Locate the cell with the specified text and output its [x, y] center coordinate. 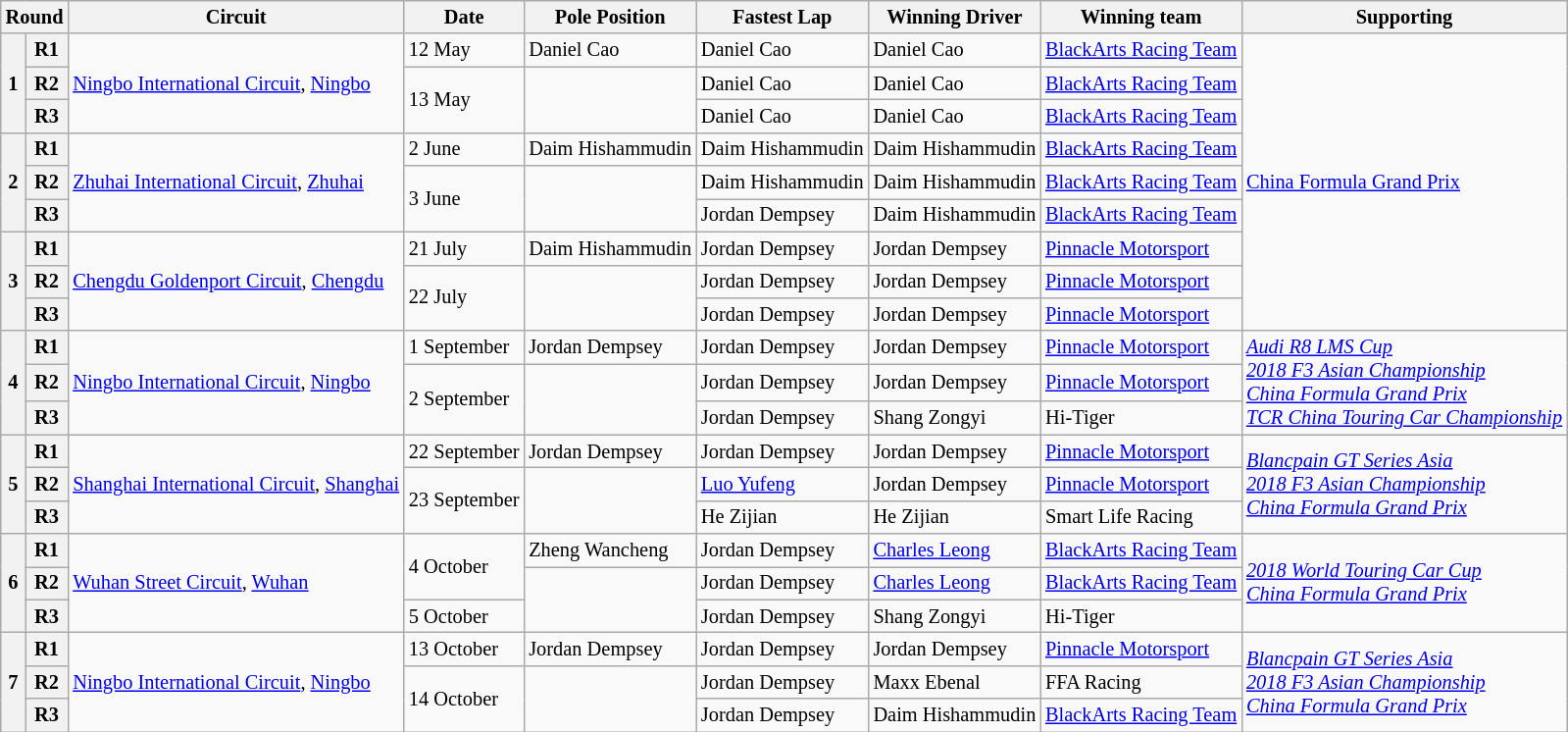
1 [14, 82]
Luo Yufeng [783, 484]
Winning Driver [955, 17]
2 [14, 183]
Maxx Ebenal [955, 682]
7 [14, 681]
Date [464, 17]
6 [14, 583]
1 September [464, 347]
Supporting [1404, 17]
Wuhan Street Circuit, Wuhan [235, 583]
13 May [464, 100]
Fastest Lap [783, 17]
Audi R8 LMS Cup 2018 F3 Asian ChampionshipChina Formula Grand PrixTCR China Touring Car Championship [1404, 383]
Winning team [1141, 17]
22 September [464, 451]
5 October [464, 616]
12 May [464, 50]
2 September [464, 399]
3 June [464, 198]
Circuit [235, 17]
22 July [464, 298]
Chengdu Goldenport Circuit, Chengdu [235, 281]
14 October [464, 699]
Round [35, 17]
21 July [464, 248]
2018 World Touring Car CupChina Formula Grand Prix [1404, 583]
Shanghai International Circuit, Shanghai [235, 485]
Zheng Wancheng [610, 550]
2 June [464, 149]
FFA Racing [1141, 682]
5 [14, 485]
China Formula Grand Prix [1404, 183]
Zhuhai International Circuit, Zhuhai [235, 183]
23 September [464, 500]
3 [14, 281]
4 October [464, 567]
Smart Life Racing [1141, 517]
4 [14, 383]
13 October [464, 649]
Pole Position [610, 17]
